Return [x, y] of the center of cell containing provided text 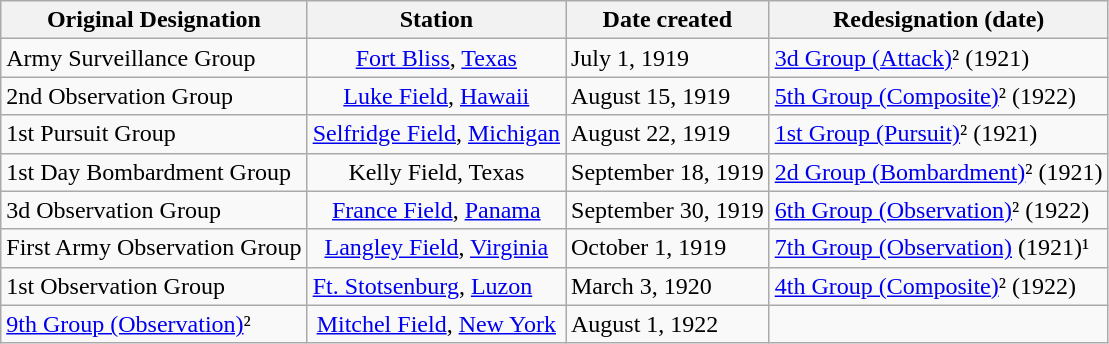
August 15, 1919 [668, 96]
Original Designation [154, 20]
Mitchel Field, New York [436, 324]
5th Group (Composite)² (1922) [938, 96]
France Field, Panama [436, 210]
Redesignation (date) [938, 20]
March 3, 1920 [668, 286]
1st Group (Pursuit)² (1921) [938, 134]
2nd Observation Group [154, 96]
September 18, 1919 [668, 172]
Fort Bliss, Texas [436, 58]
August 22, 1919 [668, 134]
1st Observation Group [154, 286]
Ft. Stotsenburg, Luzon [436, 286]
Luke Field, Hawaii [436, 96]
First Army Observation Group [154, 248]
1st Pursuit Group [154, 134]
3d Group (Attack)² (1921) [938, 58]
October 1, 1919 [668, 248]
Station [436, 20]
6th Group (Observation)² (1922) [938, 210]
Army Surveillance Group [154, 58]
3d Observation Group [154, 210]
Date created [668, 20]
7th Group (Observation) (1921)¹ [938, 248]
2d Group (Bombardment)² (1921) [938, 172]
Kelly Field, Texas [436, 172]
1st Day Bombardment Group [154, 172]
9th Group (Observation)² [154, 324]
July 1, 1919 [668, 58]
Selfridge Field, Michigan [436, 134]
Langley Field, Virginia [436, 248]
August 1, 1922 [668, 324]
September 30, 1919 [668, 210]
4th Group (Composite)² (1922) [938, 286]
